Pinpoint the cell where the given text exists, returning its (X, Y) midpoint coordinate. 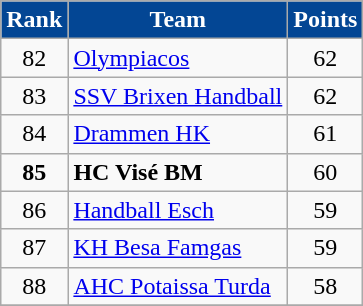
Rank (34, 20)
88 (34, 286)
86 (34, 210)
85 (34, 172)
Olympiacos (178, 58)
SSV Brixen Handball (178, 96)
KH Besa Famgas (178, 248)
61 (326, 134)
83 (34, 96)
AHC Potaissa Turda (178, 286)
87 (34, 248)
Points (326, 20)
Team (178, 20)
84 (34, 134)
Handball Esch (178, 210)
60 (326, 172)
Drammen HK (178, 134)
82 (34, 58)
HC Visé BM (178, 172)
58 (326, 286)
